Provide the (X, Y) coordinate of the cell's center where the given text is located.  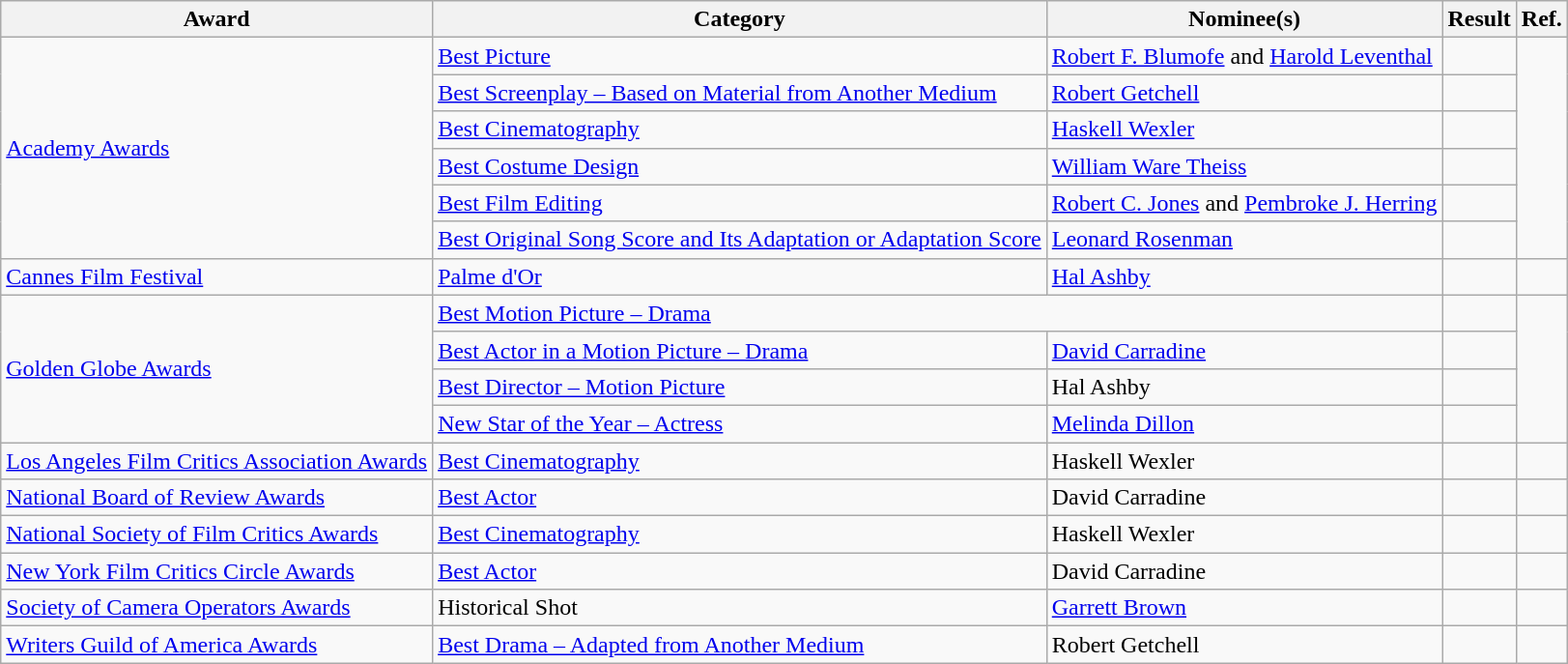
Robert F. Blumofe and Harold Leventhal (1244, 56)
Best Picture (740, 56)
National Society of Film Critics Awards (216, 534)
Robert C. Jones and Pembroke J. Herring (1244, 203)
Historical Shot (740, 608)
Nominee(s) (1244, 19)
New Star of the Year – Actress (740, 423)
Palme d'Or (740, 276)
Category (740, 19)
Award (216, 19)
Best Original Song Score and Its Adaptation or Adaptation Score (740, 240)
William Ware Theiss (1244, 166)
Best Screenplay – Based on Material from Another Medium (740, 93)
Best Actor in a Motion Picture – Drama (740, 350)
Best Costume Design (740, 166)
Best Motion Picture – Drama (937, 313)
Golden Globe Awards (216, 368)
Academy Awards (216, 148)
Garrett Brown (1244, 608)
Leonard Rosenman (1244, 240)
Best Director – Motion Picture (740, 387)
New York Film Critics Circle Awards (216, 571)
Cannes Film Festival (216, 276)
Los Angeles Film Critics Association Awards (216, 461)
Society of Camera Operators Awards (216, 608)
Writers Guild of America Awards (216, 645)
National Board of Review Awards (216, 498)
Best Film Editing (740, 203)
Ref. (1542, 19)
Melinda Dillon (1244, 423)
Best Drama – Adapted from Another Medium (740, 645)
Result (1479, 19)
